Provide the [X, Y] coordinate of the cell's center where the given text is located.  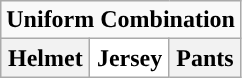
Helmet [46, 58]
Pants [204, 58]
Uniform Combination [121, 20]
Jersey [130, 58]
